From the cell containing the given text, extract its center point as (x, y) coordinate. 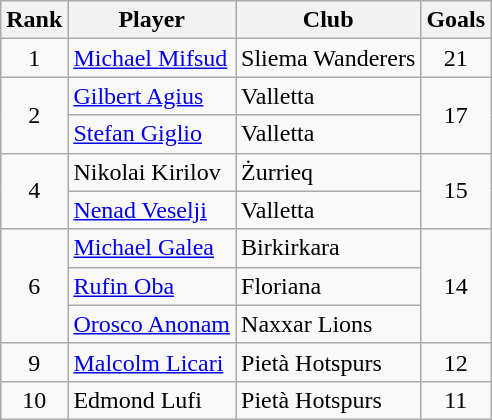
10 (34, 400)
17 (456, 115)
Michael Galea (152, 248)
Stefan Giglio (152, 134)
Żurrieq (328, 172)
6 (34, 286)
21 (456, 58)
2 (34, 115)
Edmond Lufi (152, 400)
Rufin Oba (152, 286)
9 (34, 362)
15 (456, 191)
1 (34, 58)
Nikolai Kirilov (152, 172)
14 (456, 286)
Floriana (328, 286)
Sliema Wanderers (328, 58)
Rank (34, 20)
Goals (456, 20)
Birkirkara (328, 248)
Player (152, 20)
Club (328, 20)
Naxxar Lions (328, 324)
12 (456, 362)
11 (456, 400)
Orosco Anonam (152, 324)
4 (34, 191)
Gilbert Agius (152, 96)
Michael Mifsud (152, 58)
Nenad Veselji (152, 210)
Malcolm Licari (152, 362)
